Find where the given text appears and provide that cell's center as (X, Y) coordinate. 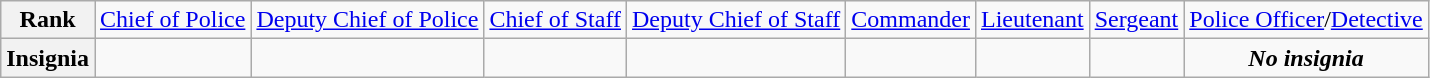
Rank (48, 20)
Deputy Chief of Staff (736, 20)
Lieutenant (1032, 20)
No insignia (1306, 58)
Police Officer/Detective (1306, 20)
Commander (911, 20)
Chief of Staff (556, 20)
Chief of Police (173, 20)
Sergeant (1136, 20)
Insignia (48, 58)
Deputy Chief of Police (368, 20)
